Return (X, Y) of the center of cell containing provided text 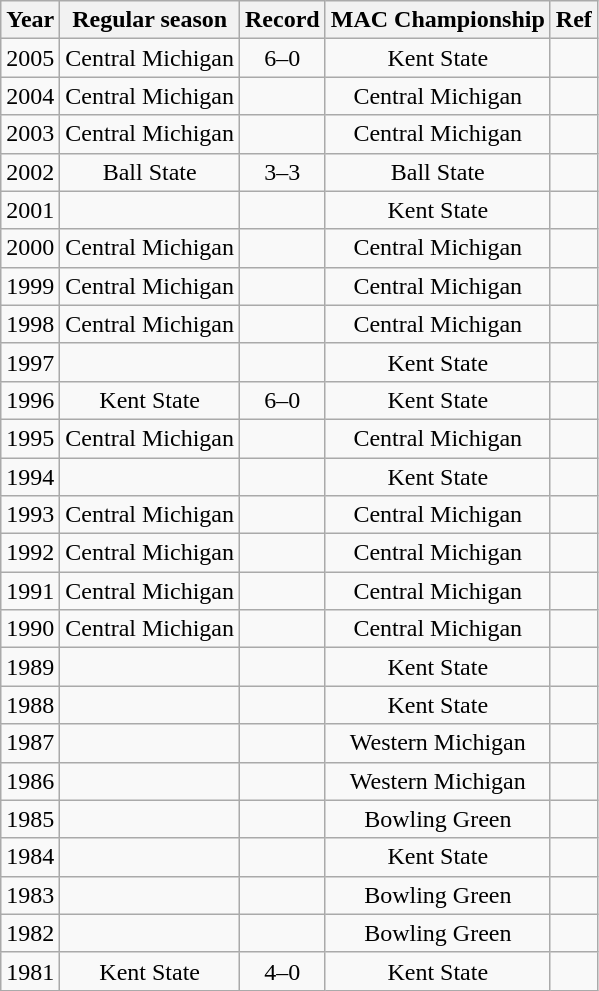
1993 (30, 515)
4–0 (283, 971)
1998 (30, 324)
2000 (30, 248)
1989 (30, 667)
1995 (30, 438)
Year (30, 20)
2005 (30, 58)
1987 (30, 743)
1981 (30, 971)
1991 (30, 591)
2002 (30, 172)
1986 (30, 781)
Ref (574, 20)
1988 (30, 705)
Regular season (150, 20)
2001 (30, 210)
2004 (30, 96)
1996 (30, 400)
1999 (30, 286)
Record (283, 20)
1982 (30, 933)
1997 (30, 362)
1994 (30, 477)
MAC Championship (438, 20)
1990 (30, 629)
2003 (30, 134)
1985 (30, 819)
1992 (30, 553)
1983 (30, 895)
3–3 (283, 172)
1984 (30, 857)
